Find where the given text appears and provide that cell's center as (x, y) coordinate. 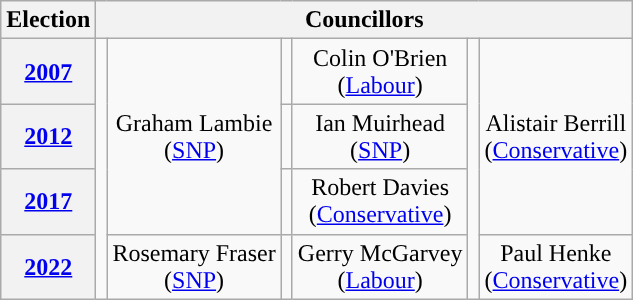
Alistair Berrill(Conservative) (556, 136)
Robert Davies(Conservative) (380, 202)
2022 (48, 266)
Gerry McGarvey(Labour) (380, 266)
Councillors (364, 20)
Colin O'Brien(Labour) (380, 72)
Rosemary Fraser(SNP) (194, 266)
Ian Muirhead(SNP) (380, 136)
2012 (48, 136)
2017 (48, 202)
Graham Lambie(SNP) (194, 136)
Paul Henke(Conservative) (556, 266)
Election (48, 20)
2007 (48, 72)
